Identify which cell holds the provided text, then report its [x, y] central coordinate. 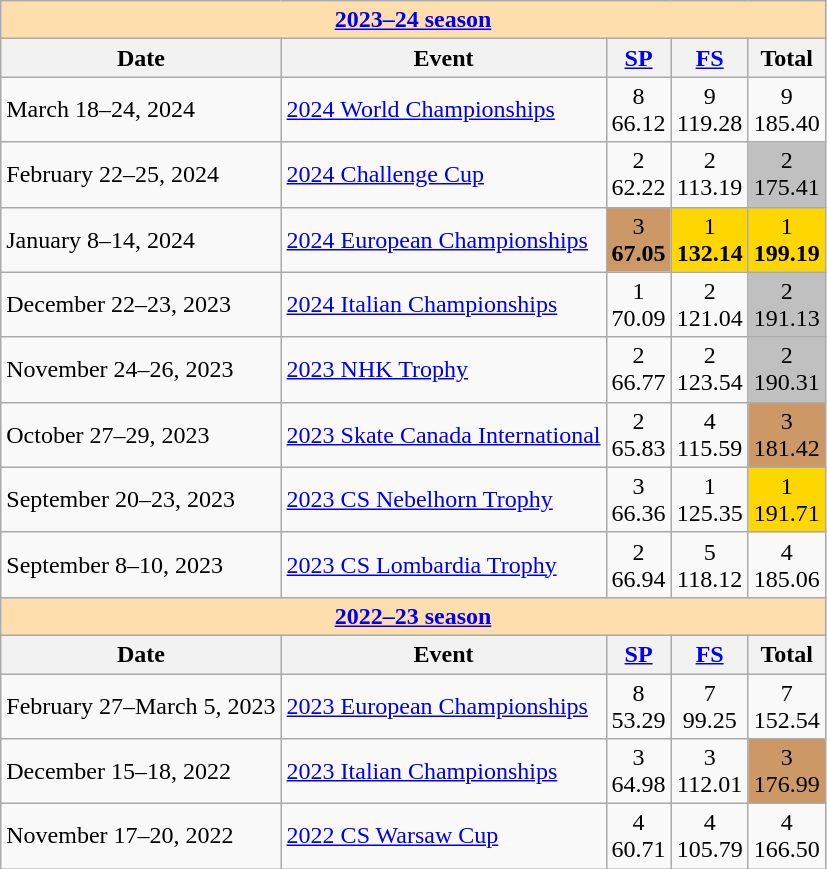
4 105.79 [710, 836]
4 60.71 [638, 836]
2 66.77 [638, 370]
February 27–March 5, 2023 [141, 706]
2 190.31 [786, 370]
4 166.50 [786, 836]
November 17–20, 2022 [141, 836]
2023 Skate Canada International [444, 434]
2 175.41 [786, 174]
2022 CS Warsaw Cup [444, 836]
2023 NHK Trophy [444, 370]
December 15–18, 2022 [141, 772]
1 132.14 [710, 240]
7 152.54 [786, 706]
2023 CS Nebelhorn Trophy [444, 500]
8 53.29 [638, 706]
2023 Italian Championships [444, 772]
2022–23 season [413, 616]
3 181.42 [786, 434]
4 115.59 [710, 434]
September 20–23, 2023 [141, 500]
2023–24 season [413, 20]
2024 Challenge Cup [444, 174]
4 185.06 [786, 564]
2 121.04 [710, 304]
1 125.35 [710, 500]
December 22–23, 2023 [141, 304]
2023 CS Lombardia Trophy [444, 564]
3 176.99 [786, 772]
3 112.01 [710, 772]
2024 Italian Championships [444, 304]
3 66.36 [638, 500]
2 62.22 [638, 174]
2023 European Championships [444, 706]
2 113.19 [710, 174]
September 8–10, 2023 [141, 564]
5 118.12 [710, 564]
2024 World Championships [444, 110]
3 64.98 [638, 772]
2 123.54 [710, 370]
November 24–26, 2023 [141, 370]
October 27–29, 2023 [141, 434]
9 185.40 [786, 110]
2 65.83 [638, 434]
2 66.94 [638, 564]
7 99.25 [710, 706]
9 119.28 [710, 110]
3 67.05 [638, 240]
January 8–14, 2024 [141, 240]
2024 European Championships [444, 240]
2 191.13 [786, 304]
March 18–24, 2024 [141, 110]
February 22–25, 2024 [141, 174]
8 66.12 [638, 110]
1 191.71 [786, 500]
1 70.09 [638, 304]
1 199.19 [786, 240]
